Extract the [X, Y] coordinate from the center of the cell holding the provided text.  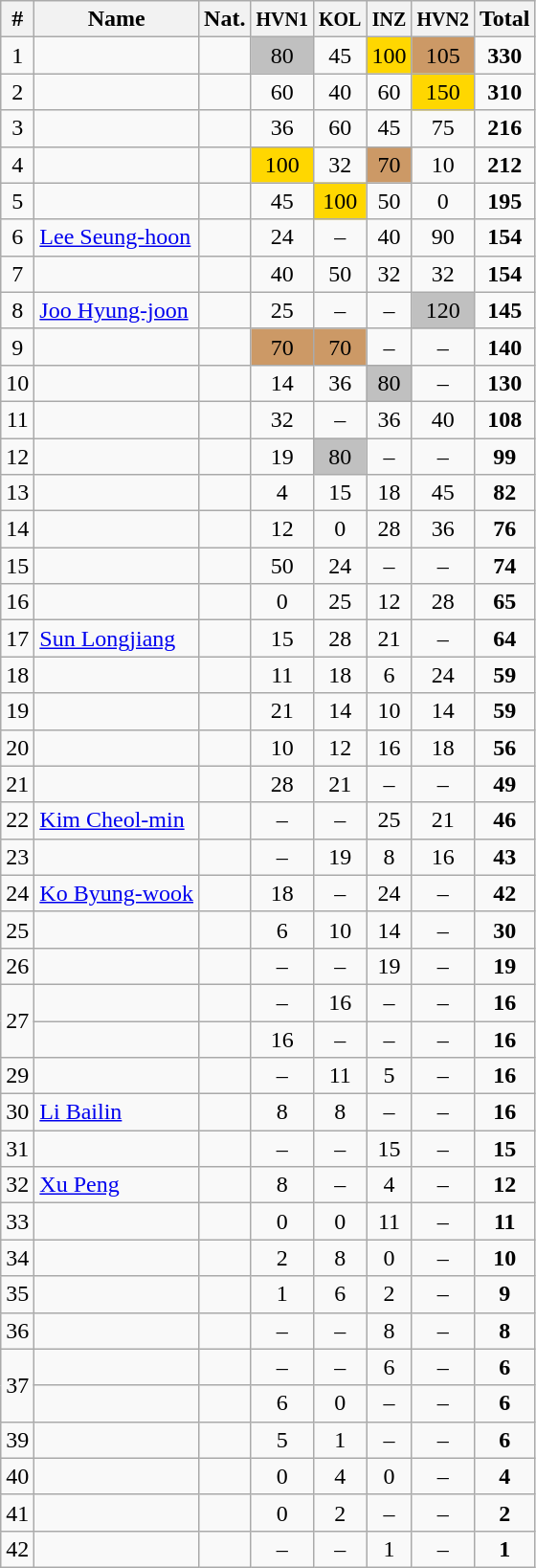
HVN2 [443, 19]
34 [17, 1258]
145 [505, 310]
310 [505, 92]
Sun Longjiang [117, 638]
22 [17, 820]
3 [17, 128]
7 [17, 274]
Joo Hyung-joon [117, 310]
Lee Seung-hoon [117, 237]
INZ [389, 19]
120 [443, 310]
49 [505, 784]
39 [17, 1440]
Nat. [225, 19]
27 [17, 1020]
64 [505, 638]
17 [17, 638]
140 [505, 347]
HVN1 [282, 19]
108 [505, 419]
90 [443, 237]
20 [17, 748]
212 [505, 165]
56 [505, 748]
29 [17, 1076]
Xu Peng [117, 1185]
Kim Cheol-min [117, 820]
216 [505, 128]
23 [17, 857]
43 [505, 857]
76 [505, 529]
65 [505, 602]
46 [505, 820]
# [17, 19]
130 [505, 383]
105 [443, 56]
13 [17, 493]
82 [505, 493]
99 [505, 457]
74 [505, 566]
Total [505, 19]
330 [505, 56]
26 [17, 966]
195 [505, 201]
75 [443, 128]
33 [17, 1221]
KOL [340, 19]
31 [17, 1149]
Li Bailin [117, 1112]
150 [443, 92]
41 [17, 1512]
Name [117, 19]
37 [17, 1385]
Ko Byung-wook [117, 893]
35 [17, 1294]
